Find where the given text appears and provide that cell's center as [X, Y] coordinate. 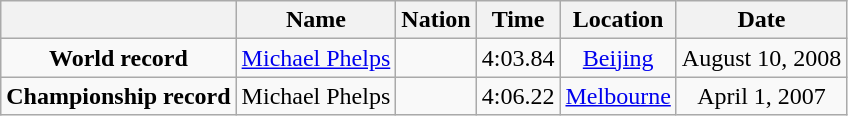
April 1, 2007 [761, 96]
Location [618, 20]
Championship record [118, 96]
Melbourne [618, 96]
Beijing [618, 58]
Name [316, 20]
World record [118, 58]
Time [518, 20]
August 10, 2008 [761, 58]
4:03.84 [518, 58]
4:06.22 [518, 96]
Nation [436, 20]
Date [761, 20]
